For the text-containing cell, return its midpoint in [x, y] coordinate format. 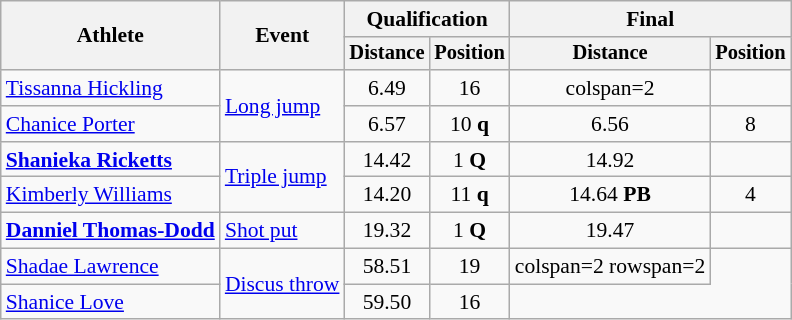
Long jump [282, 106]
6.49 [386, 88]
Shot put [282, 231]
colspan=2 [610, 88]
19 [469, 267]
Chanice Porter [110, 124]
14.64 PB [610, 195]
59.50 [386, 302]
6.57 [386, 124]
10 q [469, 124]
19.47 [610, 231]
Qualification [426, 19]
Shanieka Ricketts [110, 160]
colspan=2 rowspan=2 [610, 267]
14.42 [386, 160]
Shadae Lawrence [110, 267]
14.92 [610, 160]
19.32 [386, 231]
14.20 [386, 195]
Event [282, 36]
Tissanna Hickling [110, 88]
11 q [469, 195]
Danniel Thomas-Dodd [110, 231]
8 [750, 124]
58.51 [386, 267]
Final [650, 19]
4 [750, 195]
Shanice Love [110, 302]
6.56 [610, 124]
Athlete [110, 36]
Discus throw [282, 284]
Kimberly Williams [110, 195]
Triple jump [282, 178]
